Pinpoint the cell where the given text exists, returning its (X, Y) midpoint coordinate. 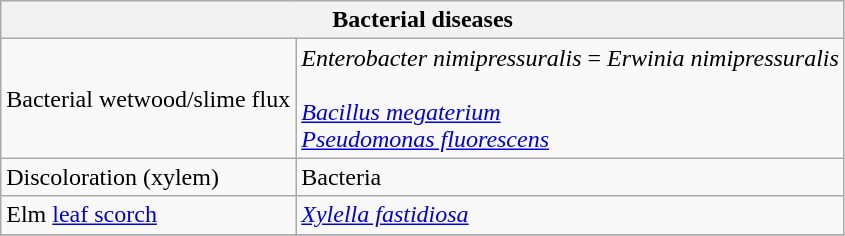
Bacterial diseases (423, 20)
Bacteria (570, 177)
Xylella fastidiosa (570, 215)
Enterobacter nimipressuralis = Erwinia nimipressuralisBacillus megaterium Pseudomonas fluorescens (570, 98)
Elm leaf scorch (148, 215)
Bacterial wetwood/slime flux (148, 98)
Discoloration (xylem) (148, 177)
